Provide the [x, y] coordinate of the cell's center where the given text is located.  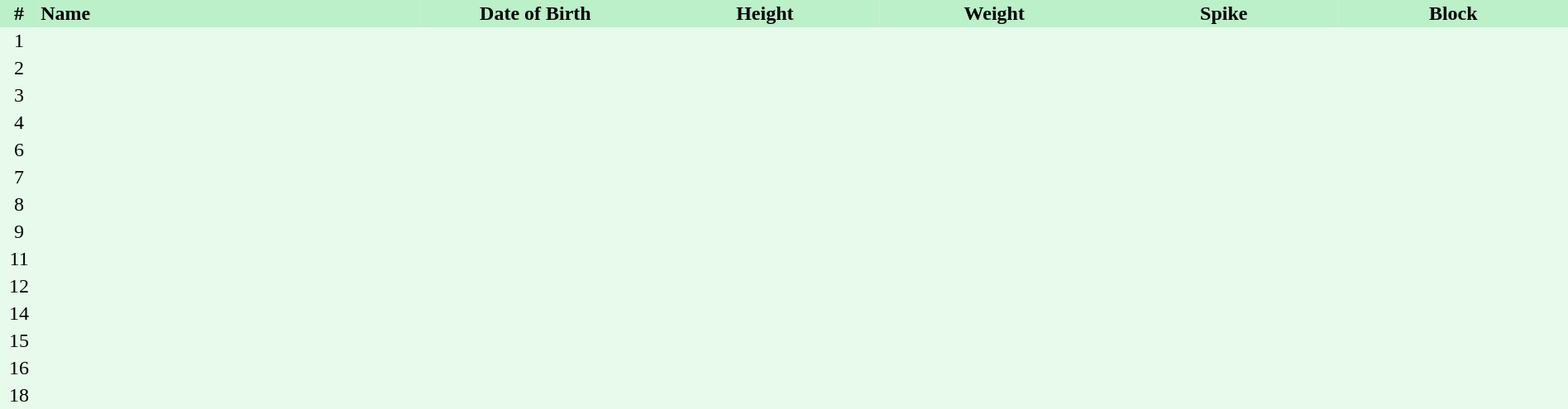
3 [19, 96]
4 [19, 122]
16 [19, 369]
Name [229, 13]
6 [19, 150]
12 [19, 286]
Date of Birth [536, 13]
1 [19, 41]
9 [19, 231]
8 [19, 205]
18 [19, 395]
2 [19, 68]
7 [19, 177]
11 [19, 259]
Spike [1224, 13]
15 [19, 340]
Weight [994, 13]
# [19, 13]
14 [19, 314]
Block [1453, 13]
Height [764, 13]
